Provide the (x, y) coordinate of the cell's center where the given text is located.  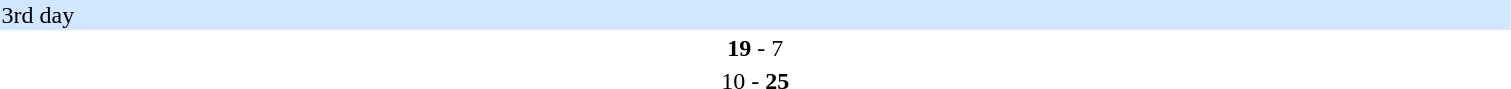
19 - 7 (756, 48)
3rd day (756, 15)
